Search for the cell housing the specified text and yield its (x, y) center coordinate. 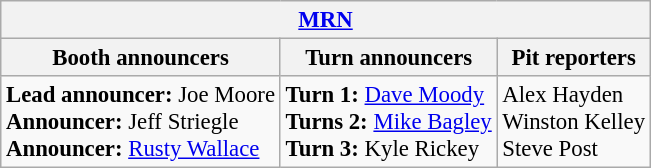
Pit reporters (574, 58)
Turn 1: Dave Moody Turns 2: Mike BagleyTurn 3: Kyle Rickey (388, 122)
Alex HaydenWinston KelleySteve Post (574, 122)
Lead announcer: Joe MooreAnnouncer: Jeff StriegleAnnouncer: Rusty Wallace (141, 122)
Turn announcers (388, 58)
MRN (326, 20)
Booth announcers (141, 58)
